Find where the given text appears and provide that cell's center as (X, Y) coordinate. 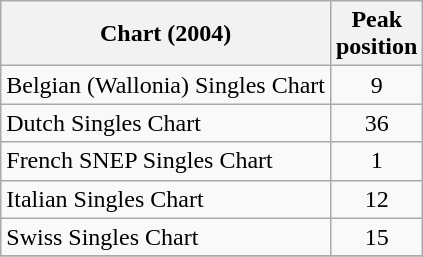
Italian Singles Chart (166, 199)
1 (376, 161)
15 (376, 237)
36 (376, 123)
Peakposition (376, 34)
French SNEP Singles Chart (166, 161)
Chart (2004) (166, 34)
Dutch Singles Chart (166, 123)
Belgian (Wallonia) Singles Chart (166, 85)
Swiss Singles Chart (166, 237)
12 (376, 199)
9 (376, 85)
